Pinpoint the cell where the given text exists, returning its [X, Y] midpoint coordinate. 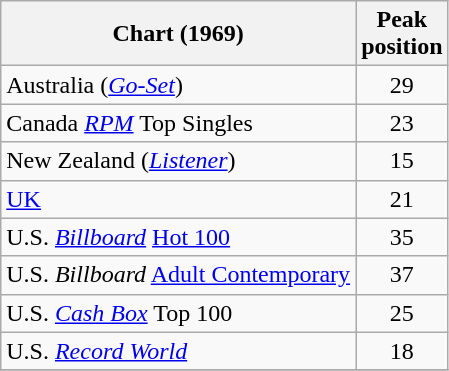
Chart (1969) [178, 34]
37 [402, 275]
New Zealand (Listener) [178, 161]
35 [402, 237]
U.S. Billboard Adult Contemporary [178, 275]
U.S. Billboard Hot 100 [178, 237]
Australia (Go-Set) [178, 85]
Peakposition [402, 34]
Canada RPM Top Singles [178, 123]
21 [402, 199]
U.S. Record World [178, 351]
25 [402, 313]
29 [402, 85]
U.S. Cash Box Top 100 [178, 313]
15 [402, 161]
18 [402, 351]
23 [402, 123]
UK [178, 199]
